Search for the cell housing the specified text and yield its [X, Y] center coordinate. 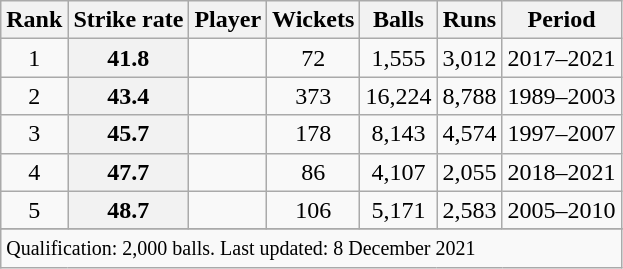
2,055 [470, 172]
2 [34, 96]
4,574 [470, 134]
86 [314, 172]
5,171 [398, 210]
Player [228, 20]
43.4 [128, 96]
16,224 [398, 96]
2017–2021 [562, 58]
4,107 [398, 172]
5 [34, 210]
3,012 [470, 58]
1989–2003 [562, 96]
178 [314, 134]
48.7 [128, 210]
Qualification: 2,000 balls. Last updated: 8 December 2021 [311, 248]
4 [34, 172]
1 [34, 58]
1,555 [398, 58]
Balls [398, 20]
45.7 [128, 134]
106 [314, 210]
72 [314, 58]
47.7 [128, 172]
373 [314, 96]
Wickets [314, 20]
41.8 [128, 58]
8,788 [470, 96]
3 [34, 134]
2,583 [470, 210]
8,143 [398, 134]
Period [562, 20]
Strike rate [128, 20]
Runs [470, 20]
2005–2010 [562, 210]
1997–2007 [562, 134]
Rank [34, 20]
2018–2021 [562, 172]
